Identify which cell holds the provided text, then report its [X, Y] central coordinate. 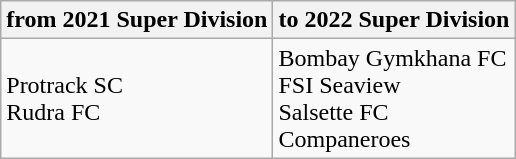
Bombay Gymkhana FCFSI SeaviewSalsette FCCompaneroes [394, 98]
from 2021 Super Division [137, 20]
to 2022 Super Division [394, 20]
Protrack SCRudra FC [137, 98]
